Extract the (x, y) coordinate from the center of the cell holding the provided text.  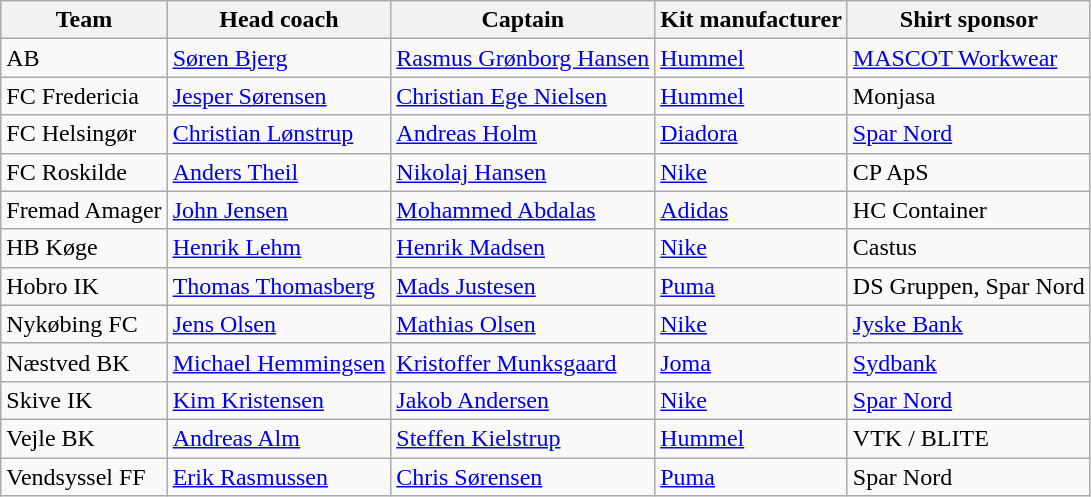
Castus (968, 248)
MASCOT Workwear (968, 58)
Mads Justesen (523, 286)
Nykøbing FC (84, 324)
Andreas Alm (279, 438)
FC Fredericia (84, 96)
Joma (752, 362)
Jesper Sørensen (279, 96)
Captain (523, 20)
Mathias Olsen (523, 324)
Kim Kristensen (279, 400)
Søren Bjerg (279, 58)
Diadora (752, 134)
HC Container (968, 210)
AB (84, 58)
Sydbank (968, 362)
Rasmus Grønborg Hansen (523, 58)
Vendsyssel FF (84, 477)
Erik Rasmussen (279, 477)
Fremad Amager (84, 210)
Mohammed Abdalas (523, 210)
Thomas Thomasberg (279, 286)
Jyske Bank (968, 324)
Team (84, 20)
DS Gruppen, Spar Nord (968, 286)
Skive IK (84, 400)
CP ApS (968, 172)
Nikolaj Hansen (523, 172)
Steffen Kielstrup (523, 438)
Jakob Andersen (523, 400)
FC Helsingør (84, 134)
Næstved BK (84, 362)
VTK / BLITE (968, 438)
Monjasa (968, 96)
FC Roskilde (84, 172)
Christian Lønstrup (279, 134)
Kit manufacturer (752, 20)
Michael Hemmingsen (279, 362)
HB Køge (84, 248)
Adidas (752, 210)
Head coach (279, 20)
Vejle BK (84, 438)
Henrik Lehm (279, 248)
Andreas Holm (523, 134)
Hobro IK (84, 286)
Kristoffer Munksgaard (523, 362)
Shirt sponsor (968, 20)
Henrik Madsen (523, 248)
Christian Ege Nielsen (523, 96)
Jens Olsen (279, 324)
Anders Theil (279, 172)
John Jensen (279, 210)
Chris Sørensen (523, 477)
